Search for the cell housing the specified text and yield its (X, Y) center coordinate. 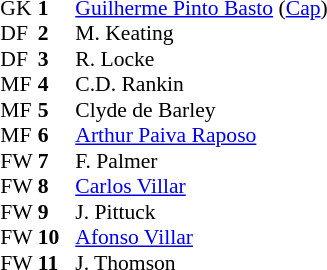
6 (57, 135)
R. Locke (201, 59)
4 (57, 85)
10 (57, 237)
F. Palmer (201, 161)
2 (57, 33)
Afonso Villar (201, 237)
9 (57, 212)
Carlos Villar (201, 187)
Clyde de Barley (201, 110)
Arthur Paiva Raposo (201, 135)
J. Pittuck (201, 212)
M. Keating (201, 33)
5 (57, 110)
8 (57, 187)
3 (57, 59)
7 (57, 161)
C.D. Rankin (201, 85)
